From the cell containing the given text, extract its center point as [X, Y] coordinate. 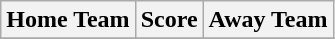
Home Team [68, 20]
Score [169, 20]
Away Team [268, 20]
